Detect which cell encompasses the target text, then output its (X, Y) center coordinate. 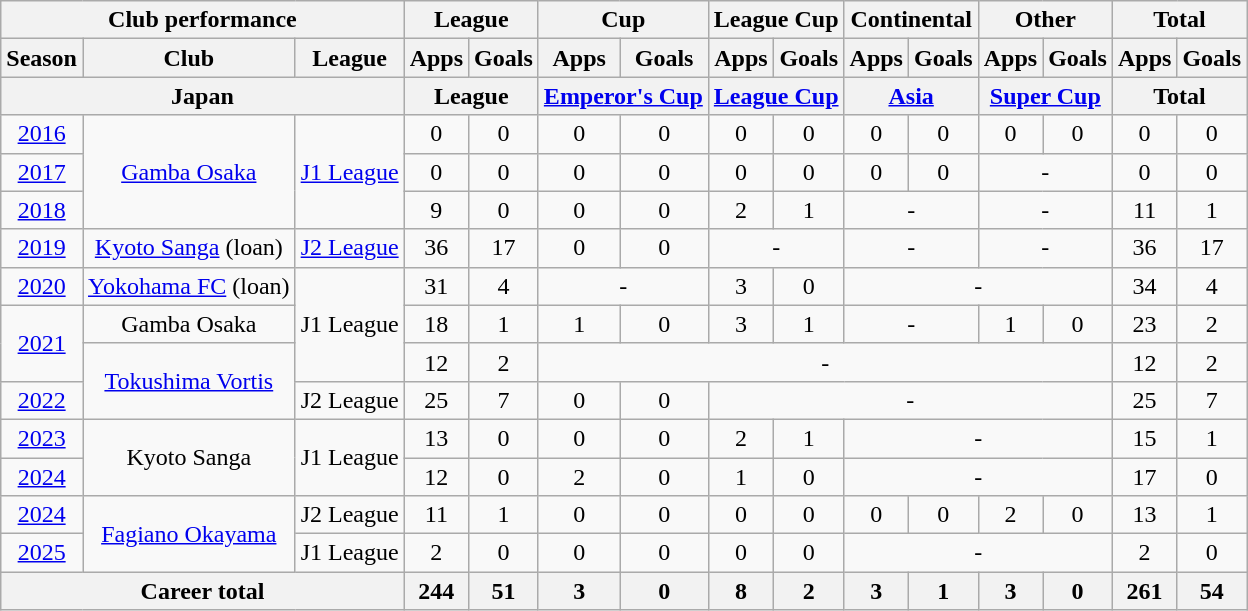
31 (436, 286)
2022 (42, 400)
Season (42, 58)
34 (1144, 286)
2018 (42, 210)
54 (1212, 591)
Career total (202, 591)
Fagiano Okayama (188, 534)
2019 (42, 248)
Club (188, 58)
Kyoto Sanga (loan) (188, 248)
Other (1045, 20)
Emperor's Cup (623, 96)
15 (1144, 438)
2020 (42, 286)
2025 (42, 553)
9 (436, 210)
244 (436, 591)
Continental (911, 20)
Cup (623, 20)
Tokushima Vortis (188, 381)
2023 (42, 438)
Yokohama FC (loan) (188, 286)
Asia (911, 96)
2017 (42, 172)
18 (436, 324)
Super Cup (1045, 96)
8 (740, 591)
Kyoto Sanga (188, 457)
Japan (202, 96)
51 (504, 591)
Club performance (202, 20)
2016 (42, 134)
2021 (42, 343)
23 (1144, 324)
261 (1144, 591)
